Detect which cell encompasses the target text, then output its [x, y] center coordinate. 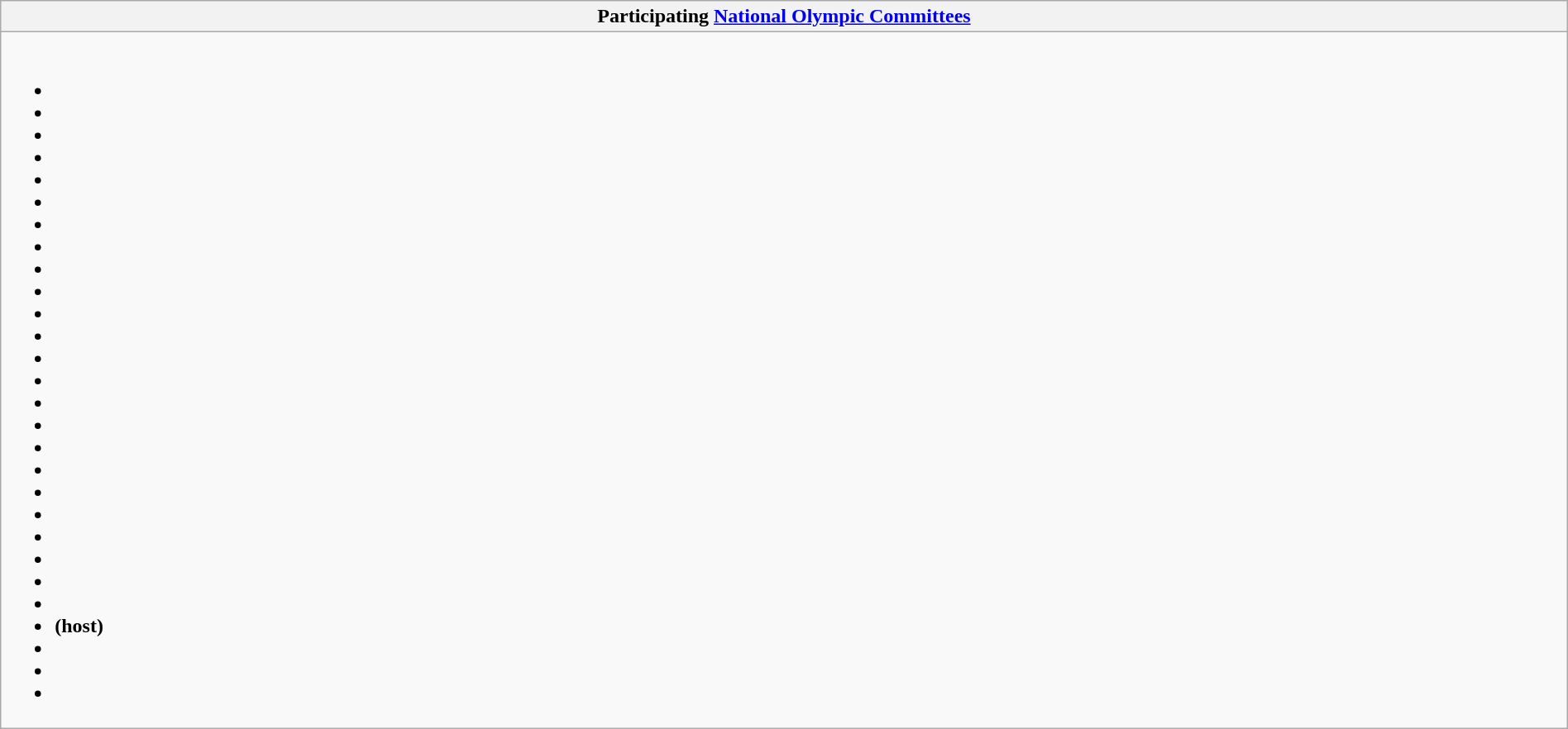
(host) [784, 380]
Participating National Olympic Committees [784, 17]
